Scan for the cell matching the given text and deliver its [x, y] coordinate at center. 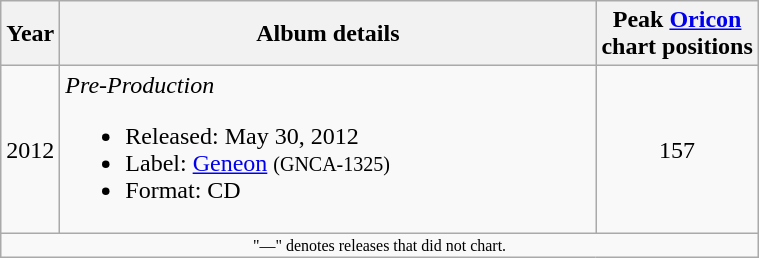
Peak Oricon chart positions [677, 34]
"—" denotes releases that did not chart. [380, 245]
157 [677, 150]
Album details [328, 34]
Year [30, 34]
2012 [30, 150]
Pre-ProductionReleased: May 30, 2012Label: Geneon (GNCA-1325)Format: CD [328, 150]
